Detect which cell encompasses the target text, then output its [x, y] center coordinate. 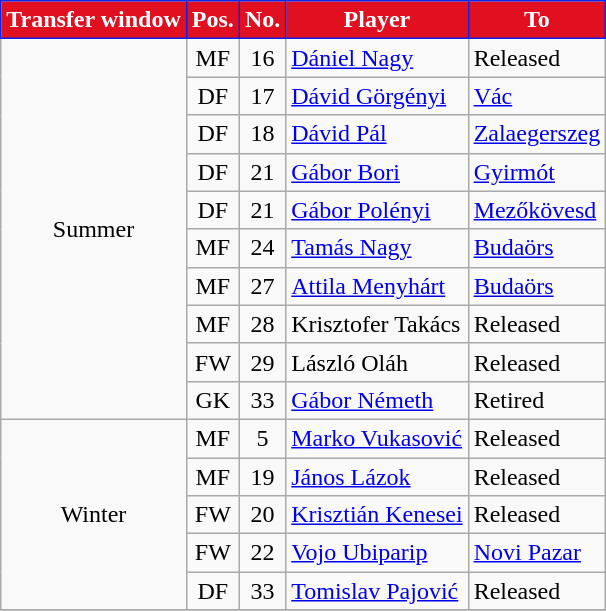
29 [262, 362]
Dávid Pál [377, 134]
To [537, 20]
Summer [94, 230]
19 [262, 477]
Tamás Nagy [377, 248]
Retired [537, 400]
Krisztofer Takács [377, 324]
Marko Vukasović [377, 438]
28 [262, 324]
22 [262, 553]
Krisztián Kenesei [377, 515]
18 [262, 134]
Player [377, 20]
Gábor Németh [377, 400]
Zalaegerszeg [537, 134]
No. [262, 20]
Vác [537, 96]
5 [262, 438]
Winter [94, 514]
Gábor Polényi [377, 210]
Vojo Ubiparip [377, 553]
János Lázok [377, 477]
GK [212, 400]
Dániel Nagy [377, 58]
Novi Pazar [537, 553]
Transfer window [94, 20]
László Oláh [377, 362]
Tomislav Pajović [377, 591]
24 [262, 248]
20 [262, 515]
Dávid Görgényi [377, 96]
Pos. [212, 20]
Mezőkövesd [537, 210]
17 [262, 96]
27 [262, 286]
Gábor Bori [377, 172]
16 [262, 58]
Gyirmót [537, 172]
Attila Menyhárt [377, 286]
